Identify which cell holds the provided text, then report its (X, Y) central coordinate. 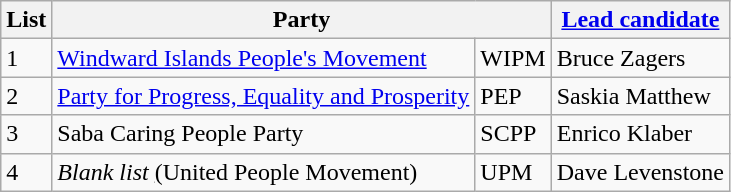
Saskia Matthew (640, 96)
SCPP (513, 134)
Party (302, 20)
WIPM (513, 58)
Saba Caring People Party (264, 134)
Dave Levenstone (640, 172)
4 (26, 172)
UPM (513, 172)
Party for Progress, Equality and Prosperity (264, 96)
1 (26, 58)
3 (26, 134)
Windward Islands People's Movement (264, 58)
List (26, 20)
Lead candidate (640, 20)
Blank list (United People Movement) (264, 172)
Bruce Zagers (640, 58)
Enrico Klaber (640, 134)
2 (26, 96)
PEP (513, 96)
